Return the (X, Y) coordinate for the center point of the cell that contains the specified text.  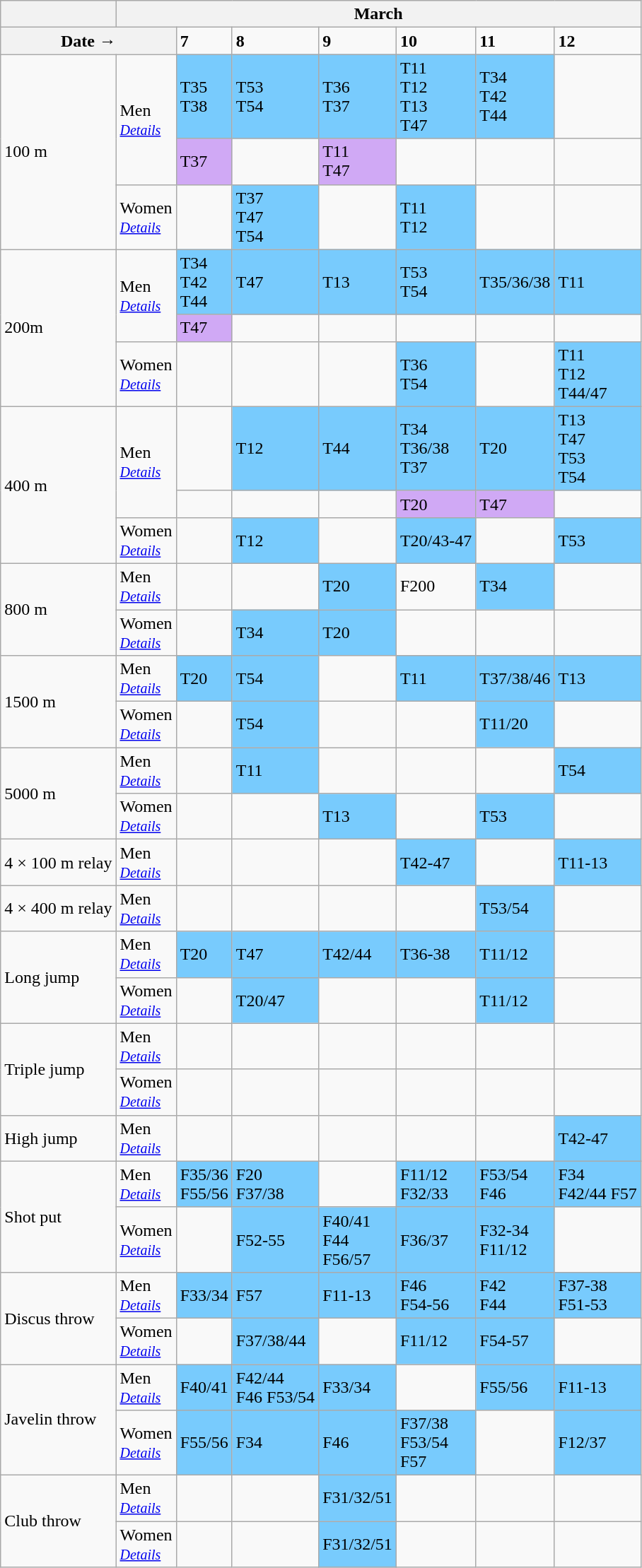
F12/37 (597, 1443)
F52-55 (275, 1239)
100 m (58, 152)
F37/38/44 (275, 1341)
F40/41F44F56/57 (358, 1239)
11 (515, 41)
Long jump (58, 977)
T11T12T13T47 (436, 96)
F42/44F46 F53/54 (275, 1386)
T37 (204, 161)
T37T47T54 (275, 217)
T11-13 (597, 862)
200m (58, 328)
Shot put (58, 1217)
F35/36F55/56 (204, 1184)
4 × 100 m relay (58, 862)
10 (436, 41)
F37/38F53/54F57 (436, 1443)
F46F54-56 (436, 1295)
T20/43-47 (436, 540)
F32-34F11/12 (515, 1239)
T11T12T44/47 (597, 374)
T13T47T53T54 (597, 448)
F46 (358, 1443)
8 (275, 41)
5000 m (58, 794)
T36T54 (436, 374)
F57 (275, 1295)
T34T36/38T37 (436, 448)
Club throw (58, 1521)
F20F37/38 (275, 1184)
F53/54F46 (515, 1184)
F42F44 (515, 1295)
12 (597, 41)
7 (204, 41)
F34 (275, 1443)
F36/37 (436, 1239)
T11T47 (358, 161)
T20/47 (275, 1001)
T37/38/46 (515, 678)
T36T37 (358, 96)
T11/20 (515, 725)
1500 m (58, 702)
High jump (58, 1138)
800 m (58, 609)
T36-38 (436, 954)
Javelin throw (58, 1419)
T44 (358, 448)
Discus throw (58, 1318)
T35/36/38 (515, 282)
F34F42/44 F57 (597, 1184)
400 m (58, 485)
March (378, 14)
F54-57 (515, 1341)
Date → (88, 41)
T35T38 (204, 96)
T42/44 (358, 954)
F200 (436, 586)
F40/41 (204, 1386)
9 (358, 41)
F37-38F51-53 (597, 1295)
T53/54 (515, 909)
4 × 400 m relay (58, 909)
T11T12 (436, 217)
F11/12 (436, 1341)
Triple jump (58, 1069)
F11/12F32/33 (436, 1184)
